Find where the given text appears and provide that cell's center as [x, y] coordinate. 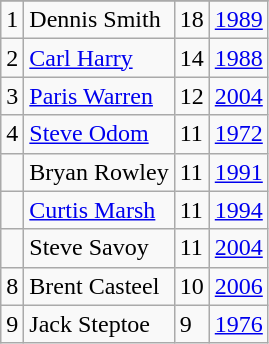
Carl Harry [99, 58]
Curtis Marsh [99, 210]
1994 [238, 210]
1989 [238, 20]
1991 [238, 172]
1976 [238, 324]
8 [12, 286]
Bryan Rowley [99, 172]
4 [12, 134]
1988 [238, 58]
18 [192, 20]
Steve Odom [99, 134]
14 [192, 58]
1 [12, 20]
12 [192, 96]
Paris Warren [99, 96]
2 [12, 58]
3 [12, 96]
2006 [238, 286]
10 [192, 286]
1972 [238, 134]
Dennis Smith [99, 20]
Jack Steptoe [99, 324]
Brent Casteel [99, 286]
Steve Savoy [99, 248]
